Return the (x, y) coordinate for the center point of the cell that contains the specified text.  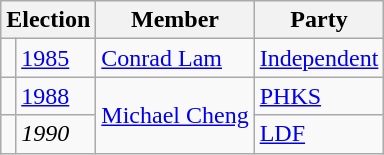
Election (48, 20)
PHKS (319, 96)
1985 (56, 58)
Party (319, 20)
LDF (319, 134)
Conrad Lam (175, 58)
Michael Cheng (175, 115)
1990 (56, 134)
Independent (319, 58)
1988 (56, 96)
Member (175, 20)
